Output the [X, Y] coordinate of the center of the cell containing the given text.  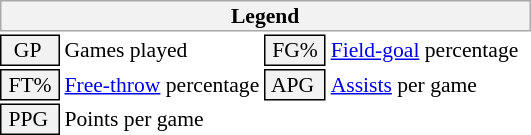
Free-throw percentage [162, 85]
Legend [265, 16]
Assists per game [430, 85]
FG% [295, 50]
APG [295, 85]
Games played [162, 50]
Field-goal percentage [430, 50]
FT% [30, 85]
GP [30, 50]
